Detect which cell encompasses the target text, then output its (x, y) center coordinate. 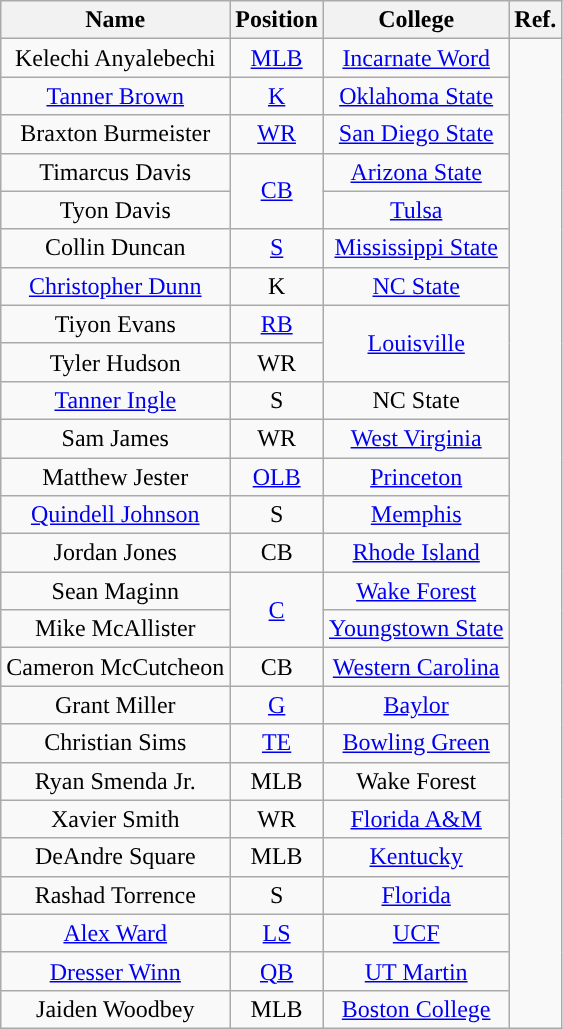
Jaiden Woodbey (116, 1009)
Bowling Green (416, 743)
Kelechi Anyalebechi (116, 58)
Braxton Burmeister (116, 134)
Louisville (416, 343)
Ryan Smenda Jr. (116, 781)
West Virginia (416, 438)
OLB (277, 477)
Sam James (116, 438)
UCF (416, 933)
Alex Ward (116, 933)
RB (277, 324)
Kentucky (416, 857)
Memphis (416, 515)
Baylor (416, 705)
Incarnate Word (416, 58)
Dresser Winn (116, 971)
College (416, 20)
Tulsa (416, 210)
DeAndre Square (116, 857)
Mike McAllister (116, 629)
Xavier Smith (116, 819)
Oklahoma State (416, 96)
Ref. (536, 20)
San Diego State (416, 134)
Collin Duncan (116, 248)
Sean Maginn (116, 591)
Position (277, 20)
LS (277, 933)
UT Martin (416, 971)
Florida (416, 895)
Mississippi State (416, 248)
C (277, 610)
Rashad Torrence (116, 895)
G (277, 705)
Boston College (416, 1009)
Christopher Dunn (116, 286)
TE (277, 743)
Timarcus Davis (116, 172)
Arizona State (416, 172)
Cameron McCutcheon (116, 667)
Quindell Johnson (116, 515)
Matthew Jester (116, 477)
Jordan Jones (116, 553)
Western Carolina (416, 667)
Tiyon Evans (116, 324)
Christian Sims (116, 743)
Name (116, 20)
QB (277, 971)
Tyler Hudson (116, 362)
Rhode Island (416, 553)
Grant Miller (116, 705)
Tanner Brown (116, 96)
Tyon Davis (116, 210)
Florida A&M (416, 819)
Princeton (416, 477)
Youngstown State (416, 629)
Tanner Ingle (116, 400)
